Locate the cell with the specified text and output its [X, Y] center coordinate. 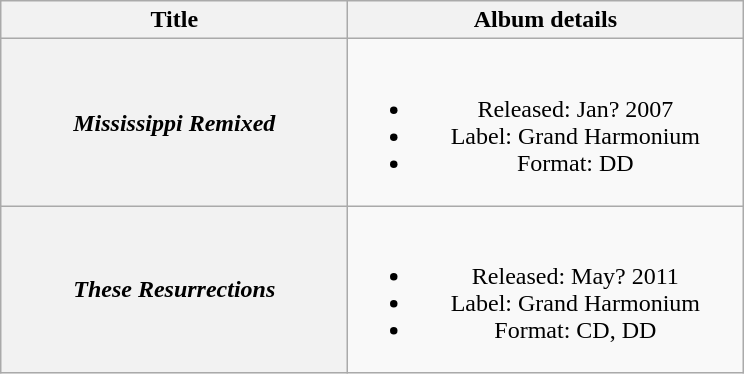
Mississippi Remixed [174, 122]
These Resurrections [174, 290]
Title [174, 20]
Released: Jan? 2007Label: Grand HarmoniumFormat: DD [546, 122]
Album details [546, 20]
Released: May? 2011Label: Grand HarmoniumFormat: CD, DD [546, 290]
